Identify which cell holds the provided text, then report its [x, y] central coordinate. 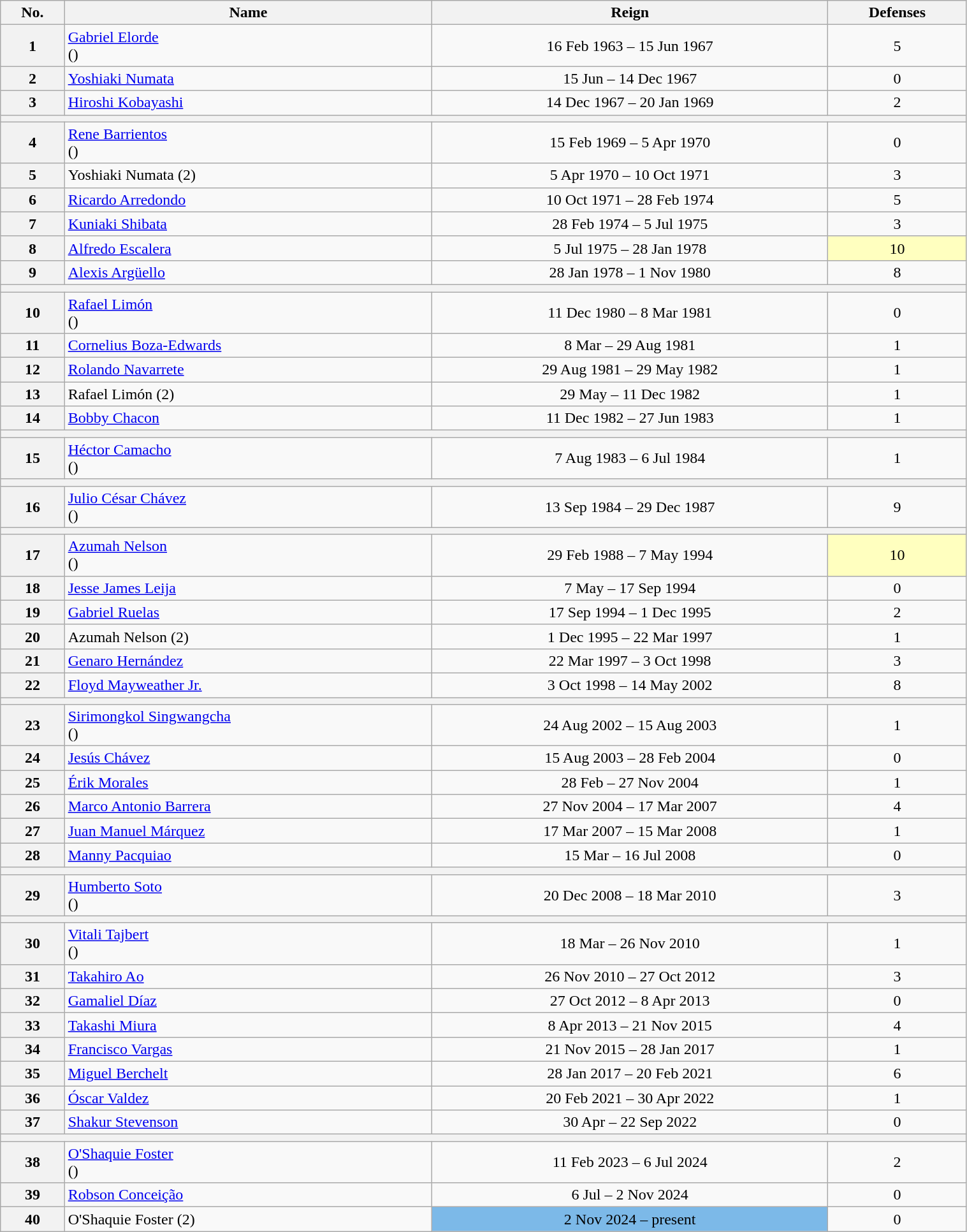
33 [33, 1025]
Héctor Camacho() [248, 458]
28 Jan 2017 – 20 Feb 2021 [630, 1073]
32 [33, 1001]
29 Feb 1988 – 7 May 1994 [630, 555]
27 Oct 2012 – 8 Apr 2013 [630, 1001]
Takahiro Ao [248, 976]
24 [33, 758]
7 May – 17 Sep 1994 [630, 588]
Rolando Navarrete [248, 370]
15 Jun – 14 Dec 1967 [630, 78]
Yoshiaki Numata (2) [248, 175]
35 [33, 1073]
Rene Barrientos() [248, 143]
16 [33, 506]
Hiroshi Kobayashi [248, 103]
Ricardo Arredondo [248, 200]
Óscar Valdez [248, 1097]
Rafael Limón (2) [248, 394]
22 [33, 685]
30 [33, 944]
28 Feb 1974 – 5 Jul 1975 [630, 224]
Takashi Miura [248, 1025]
23 [33, 726]
25 [33, 782]
14 Dec 1967 – 20 Jan 1969 [630, 103]
Gamaliel Díaz [248, 1001]
11 Feb 2023 – 6 Jul 2024 [630, 1162]
Name [248, 13]
20 Dec 2008 – 18 Mar 2010 [630, 895]
Yoshiaki Numata [248, 78]
38 [33, 1162]
28 Jan 1978 – 1 Nov 1980 [630, 272]
6 Jul – 2 Nov 2024 [630, 1195]
Jesús Chávez [248, 758]
Defenses [898, 13]
10 Oct 1971 – 28 Feb 1974 [630, 200]
17 Sep 1994 – 1 Dec 1995 [630, 612]
16 Feb 1963 – 15 Jun 1967 [630, 46]
Alexis Argüello [248, 272]
15 Aug 2003 – 28 Feb 2004 [630, 758]
Marco Antonio Barrera [248, 807]
20 Feb 2021 – 30 Apr 2022 [630, 1097]
29 Aug 1981 – 29 May 1982 [630, 370]
26 [33, 807]
Julio César Chávez() [248, 506]
1 Dec 1995 – 22 Mar 1997 [630, 636]
18 [33, 588]
11 Dec 1982 – 27 Jun 1983 [630, 418]
Kuniaki Shibata [248, 224]
Jesse James Leija [248, 588]
Rafael Limón() [248, 312]
15 Feb 1969 – 5 Apr 1970 [630, 143]
8 Apr 2013 – 21 Nov 2015 [630, 1025]
Robson Conceição [248, 1195]
7 [33, 224]
Francisco Vargas [248, 1049]
27 Nov 2004 – 17 Mar 2007 [630, 807]
21 Nov 2015 – 28 Jan 2017 [630, 1049]
11 Dec 1980 – 8 Mar 1981 [630, 312]
31 [33, 976]
13 Sep 1984 – 29 Dec 1987 [630, 506]
27 [33, 831]
22 Mar 1997 – 3 Oct 1998 [630, 661]
18 Mar – 26 Nov 2010 [630, 944]
Vitali Tajbert() [248, 944]
Shakur Stevenson [248, 1122]
Gabriel Elorde() [248, 46]
29 May – 11 Dec 1982 [630, 394]
29 [33, 895]
28 [33, 855]
13 [33, 394]
5 Jul 1975 – 28 Jan 1978 [630, 248]
5 Apr 1970 – 10 Oct 1971 [630, 175]
15 [33, 458]
40 [33, 1219]
19 [33, 612]
15 Mar – 16 Jul 2008 [630, 855]
O'Shaquie Foster (2) [248, 1219]
24 Aug 2002 – 15 Aug 2003 [630, 726]
26 Nov 2010 – 27 Oct 2012 [630, 976]
O'Shaquie Foster() [248, 1162]
28 Feb – 27 Nov 2004 [630, 782]
No. [33, 13]
17 [33, 555]
Bobby Chacon [248, 418]
Cornelius Boza-Edwards [248, 346]
21 [33, 661]
2 Nov 2024 – present [630, 1219]
39 [33, 1195]
Miguel Berchelt [248, 1073]
Sirimongkol Singwangcha() [248, 726]
8 Mar – 29 Aug 1981 [630, 346]
12 [33, 370]
36 [33, 1097]
Gabriel Ruelas [248, 612]
7 Aug 1983 – 6 Jul 1984 [630, 458]
Genaro Hernández [248, 661]
3 Oct 1998 – 14 May 2002 [630, 685]
14 [33, 418]
11 [33, 346]
Reign [630, 13]
Humberto Soto() [248, 895]
Manny Pacquiao [248, 855]
34 [33, 1049]
Azumah Nelson() [248, 555]
17 Mar 2007 – 15 Mar 2008 [630, 831]
37 [33, 1122]
Alfredo Escalera [248, 248]
Azumah Nelson (2) [248, 636]
Érik Morales [248, 782]
30 Apr – 22 Sep 2022 [630, 1122]
Floyd Mayweather Jr. [248, 685]
20 [33, 636]
Juan Manuel Márquez [248, 831]
